Provide the [x, y] coordinate of the cell's center where the given text is located.  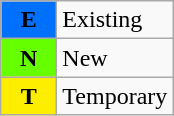
E [29, 20]
Existing [115, 20]
N [29, 58]
T [29, 96]
New [115, 58]
Temporary [115, 96]
